Capture the cell that displays the provided text and extract its [x, y] central coordinate. 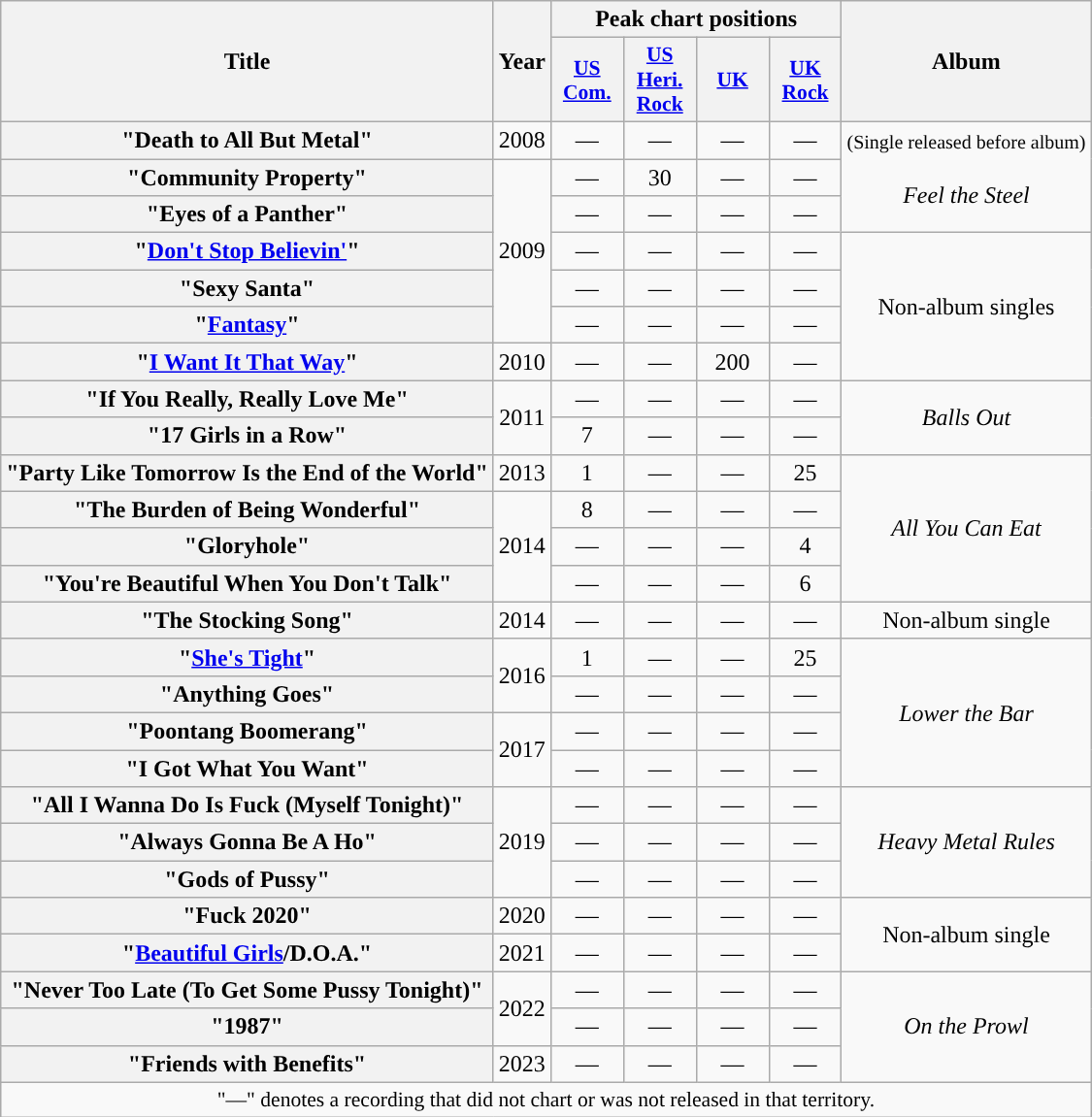
"I Got What You Want" [248, 768]
2020 [522, 916]
"Fantasy" [248, 325]
2009 [522, 251]
"I Want It That Way" [248, 362]
"Poontang Boomerang" [248, 731]
2022 [522, 1008]
"Beautiful Girls/D.O.A." [248, 953]
"17 Girls in a Row" [248, 436]
2011 [522, 417]
"1987" [248, 1027]
"Death to All But Metal" [248, 140]
UKRock [806, 80]
"Eyes of a Panther" [248, 214]
"Community Property" [248, 178]
2010 [522, 362]
"Party Like Tomorrow Is the End of the World" [248, 473]
"The Stocking Song" [248, 620]
Non-album singles [967, 307]
7 [586, 436]
"—" denotes a recording that did not chart or was not released in that territory. [546, 1100]
2019 [522, 842]
"Don't Stop Believin'" [248, 251]
UK [732, 80]
2021 [522, 953]
On the Prowl [967, 1027]
Lower the Bar [967, 712]
4 [806, 546]
Heavy Metal Rules [967, 842]
"Gloryhole" [248, 546]
8 [586, 509]
2008 [522, 140]
Title [248, 62]
"Never Too Late (To Get Some Pussy Tonight)" [248, 990]
USHeri. Rock [660, 80]
All You Can Eat [967, 528]
6 [806, 583]
2013 [522, 473]
"You're Beautiful When You Don't Talk" [248, 583]
"Sexy Santa" [248, 288]
"Anything Goes" [248, 694]
200 [732, 362]
"Friends with Benefits" [248, 1064]
2016 [522, 675]
USCom. [586, 80]
Feel the Steel [967, 196]
Balls Out [967, 417]
Album [967, 62]
"All I Wanna Do Is Fuck (Myself Tonight)" [248, 805]
"Fuck 2020" [248, 916]
"Gods of Pussy" [248, 879]
2023 [522, 1064]
2017 [522, 749]
Year [522, 62]
(Single released before album) [967, 140]
"She's Tight" [248, 657]
"If You Really, Really Love Me" [248, 399]
Peak chart positions [696, 19]
"Always Gonna Be A Ho" [248, 842]
"The Burden of Being Wonderful" [248, 509]
30 [660, 178]
